Return (X, Y) of the center of cell containing provided text 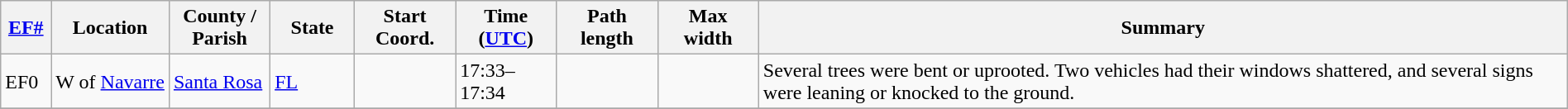
Summary (1163, 28)
EF# (26, 28)
State (313, 28)
Path length (607, 28)
W of Navarre (111, 81)
Start Coord. (404, 28)
Santa Rosa (219, 81)
Location (111, 28)
FL (313, 81)
Several trees were bent or uprooted. Two vehicles had their windows shattered, and several signs were leaning or knocked to the ground. (1163, 81)
EF0 (26, 81)
Time (UTC) (506, 28)
17:33–17:34 (506, 81)
Max width (708, 28)
County / Parish (219, 28)
